Pinpoint the cell where the given text exists, returning its (X, Y) midpoint coordinate. 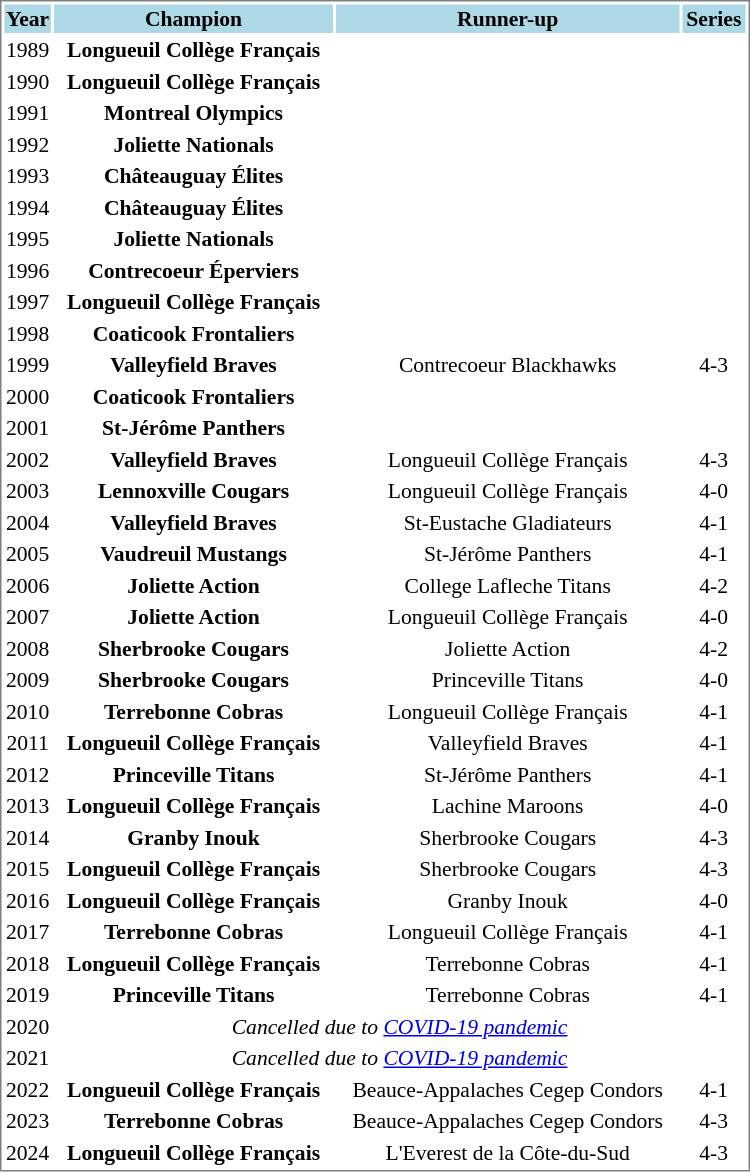
College Lafleche Titans (508, 586)
2006 (27, 586)
2016 (27, 900)
2021 (27, 1058)
L'Everest de la Côte-du-Sud (508, 1152)
2014 (27, 838)
1991 (27, 113)
2015 (27, 869)
2019 (27, 995)
1989 (27, 50)
2009 (27, 680)
2022 (27, 1090)
1997 (27, 302)
2010 (27, 712)
2003 (27, 491)
1992 (27, 144)
1995 (27, 239)
2018 (27, 964)
2013 (27, 806)
Year (27, 18)
2001 (27, 428)
1990 (27, 82)
Lachine Maroons (508, 806)
2024 (27, 1152)
2000 (27, 396)
Contrecoeur Éperviers (194, 270)
2023 (27, 1121)
1998 (27, 334)
Montreal Olympics (194, 113)
2017 (27, 932)
Champion (194, 18)
2011 (27, 743)
2005 (27, 554)
Series (714, 18)
2012 (27, 774)
2004 (27, 522)
1999 (27, 365)
1996 (27, 270)
1994 (27, 208)
St-Eustache Gladiateurs (508, 522)
2007 (27, 617)
2002 (27, 460)
Lennoxville Cougars (194, 491)
2008 (27, 648)
1993 (27, 176)
Vaudreuil Mustangs (194, 554)
2020 (27, 1026)
Runner-up (508, 18)
Contrecoeur Blackhawks (508, 365)
